Scan for the cell matching the given text and deliver its (X, Y) coordinate at center. 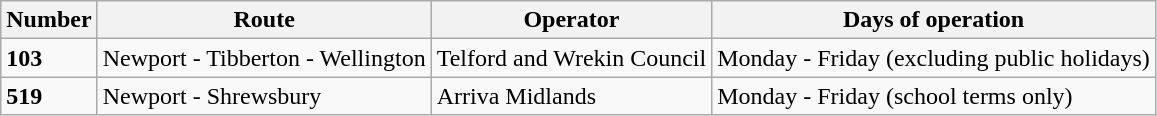
Number (49, 20)
Newport - Shrewsbury (264, 96)
Operator (572, 20)
Days of operation (934, 20)
Monday - Friday (excluding public holidays) (934, 58)
Arriva Midlands (572, 96)
Newport - Tibberton - Wellington (264, 58)
103 (49, 58)
Telford and Wrekin Council (572, 58)
519 (49, 96)
Monday - Friday (school terms only) (934, 96)
Route (264, 20)
